Capture the cell that displays the provided text and extract its (x, y) central coordinate. 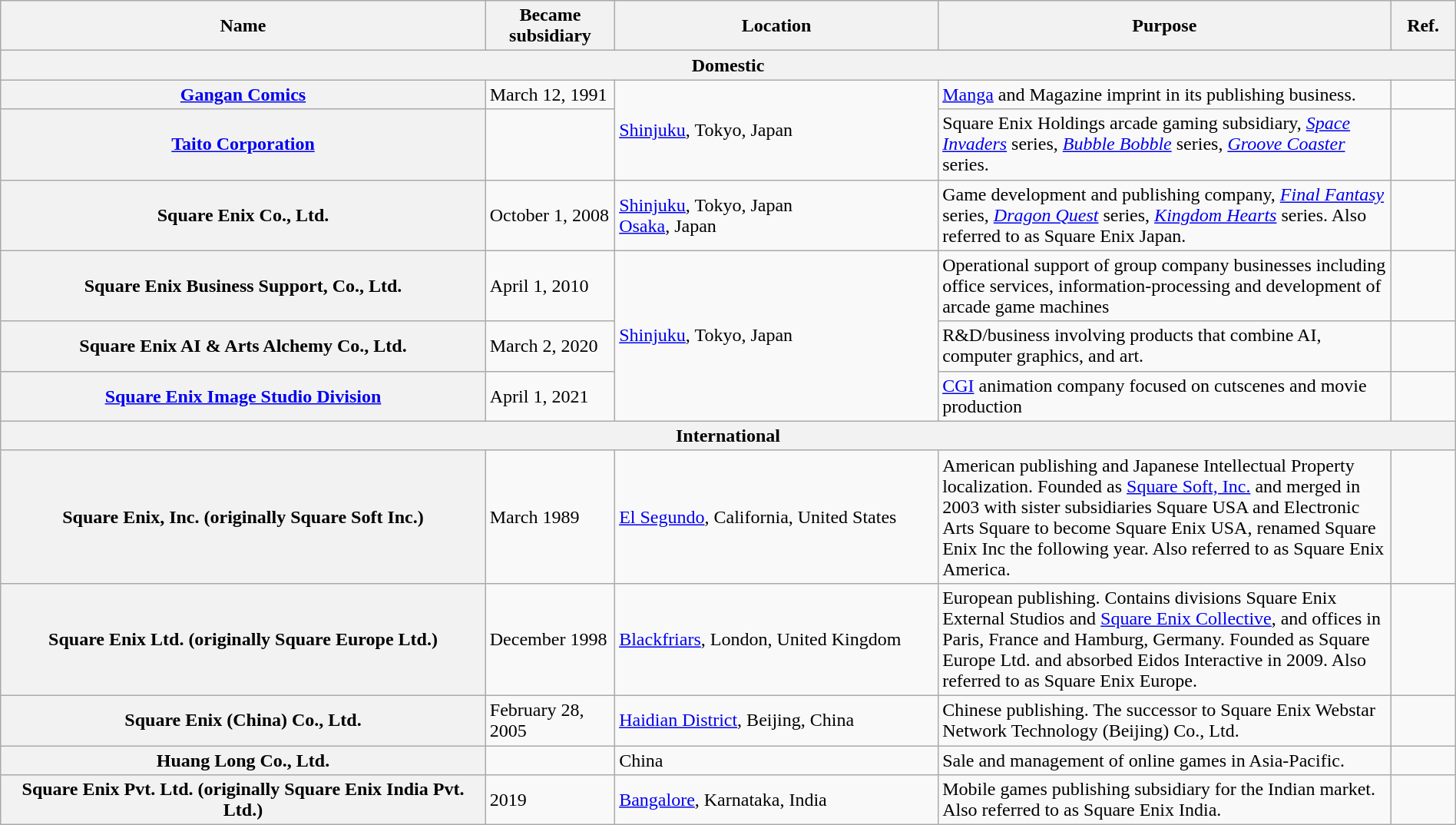
Square Enix Holdings arcade gaming subsidiary, Space Invaders series, Bubble Bobble series, Groove Coaster series. (1164, 144)
April 1, 2021 (550, 396)
Chinese publishing. The successor to Square Enix Webstar Network Technology (Beijing) Co., Ltd. (1164, 721)
Game development and publishing company, Final Fantasy series, Dragon Quest series, Kingdom Hearts series. Also referred to as Square Enix Japan. (1164, 215)
Square Enix Co., Ltd. (243, 215)
International (728, 436)
Sale and management of online games in Asia-Pacific. (1164, 760)
Huang Long Co., Ltd. (243, 760)
March 1989 (550, 516)
Shinjuku, Tokyo, JapanOsaka, Japan (777, 215)
Gangan Comics (243, 94)
2019 (550, 800)
Purpose (1164, 26)
Bangalore, Karnataka, India (777, 800)
China (777, 760)
CGI animation company focused on cutscenes and movie production (1164, 396)
March 2, 2020 (550, 346)
Manga and Magazine imprint in its publishing business. (1164, 94)
Square Enix, Inc. (originally Square Soft Inc.) (243, 516)
December 1998 (550, 639)
Blackfriars, London, United Kingdom (777, 639)
Square Enix (China) Co., Ltd. (243, 721)
April 1, 2010 (550, 286)
October 1, 2008 (550, 215)
Taito Corporation (243, 144)
Location (777, 26)
El Segundo, California, United States (777, 516)
Ref. (1423, 26)
Square Enix Pvt. Ltd. (originally Square Enix India Pvt. Ltd.) (243, 800)
Square Enix Ltd. (originally Square Europe Ltd.) (243, 639)
Square Enix AI & Arts Alchemy Co., Ltd. (243, 346)
Haidian District, Beijing, China (777, 721)
Mobile games publishing subsidiary for the Indian market. Also referred to as Square Enix India. (1164, 800)
Became subsidiary (550, 26)
Operational support of group company businesses including office services, information-processing and development of arcade game machines (1164, 286)
R&D/business involving products that combine AI, computer graphics, and art. (1164, 346)
Square Enix Business Support, Co., Ltd. (243, 286)
March 12, 1991 (550, 94)
Square Enix Image Studio Division (243, 396)
Name (243, 26)
February 28, 2005 (550, 721)
Domestic (728, 65)
